Identify which cell holds the provided text, then report its [x, y] central coordinate. 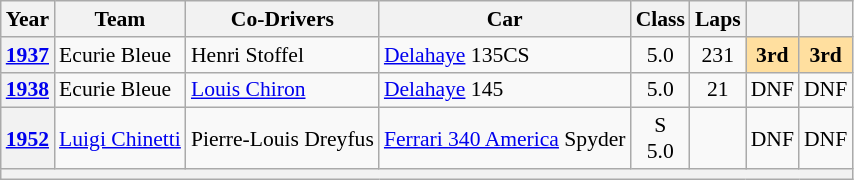
1938 [28, 90]
Delahaye 145 [505, 90]
Luigi Chinetti [120, 138]
21 [718, 90]
Car [505, 19]
S5.0 [660, 138]
Co-Drivers [282, 19]
Class [660, 19]
Year [28, 19]
231 [718, 55]
Delahaye 135CS [505, 55]
Pierre-Louis Dreyfus [282, 138]
1952 [28, 138]
Louis Chiron [282, 90]
1937 [28, 55]
Team [120, 19]
Henri Stoffel [282, 55]
Laps [718, 19]
Ferrari 340 America Spyder [505, 138]
